For the text-containing cell, return its midpoint in [x, y] coordinate format. 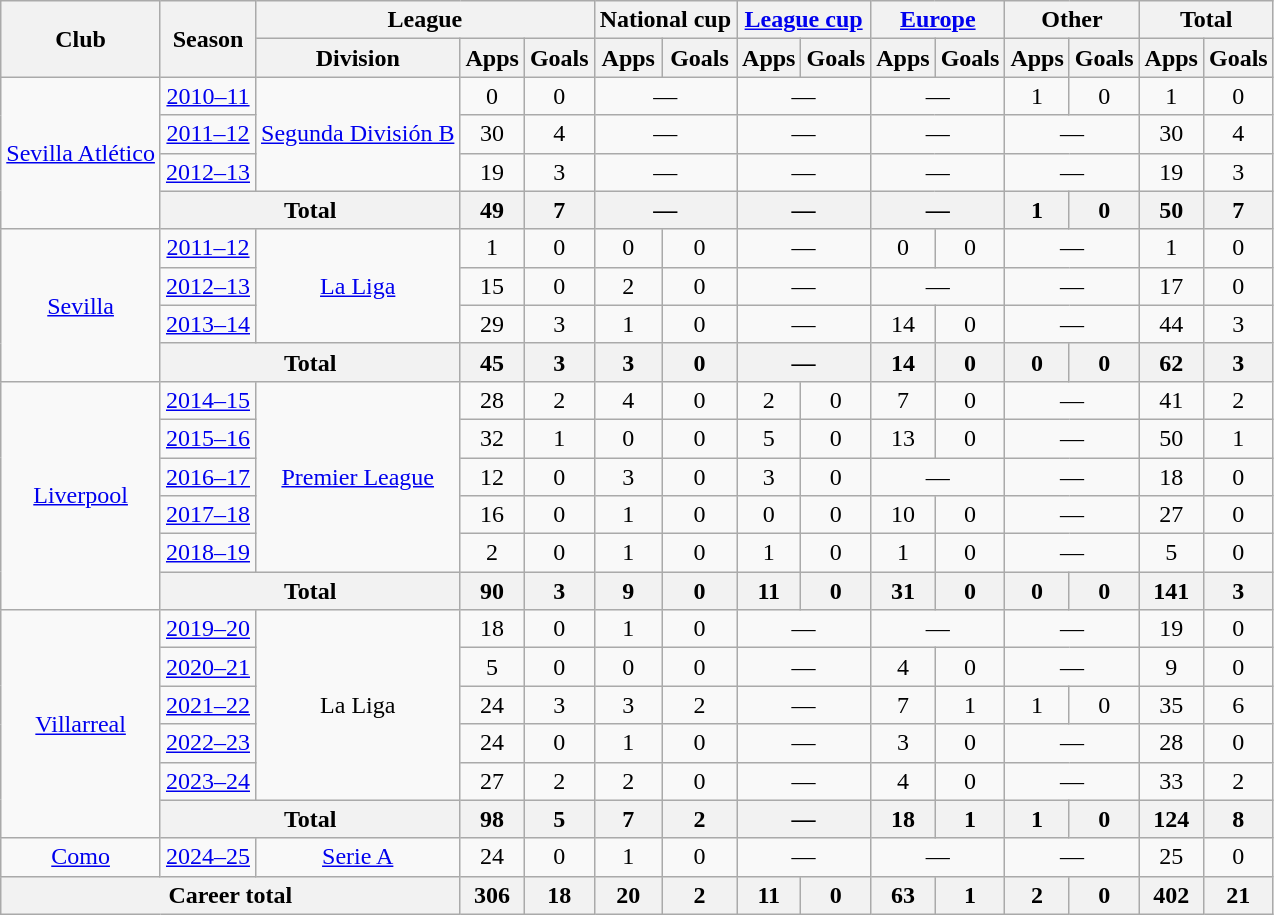
141 [1171, 591]
2010–11 [208, 96]
Segunda División B [358, 134]
Club [81, 39]
Career total [230, 895]
League [426, 20]
2020–21 [208, 667]
17 [1171, 286]
Premier League [358, 476]
Como [81, 857]
49 [492, 210]
25 [1171, 857]
10 [903, 515]
98 [492, 819]
21 [1238, 895]
League cup [804, 20]
44 [1171, 324]
2022–23 [208, 743]
41 [1171, 400]
2023–24 [208, 781]
Liverpool [81, 495]
Sevilla Atlético [81, 153]
402 [1171, 895]
45 [492, 362]
63 [903, 895]
6 [1238, 705]
13 [903, 438]
2019–20 [208, 629]
2016–17 [208, 477]
Serie A [358, 857]
2014–15 [208, 400]
31 [903, 591]
62 [1171, 362]
33 [1171, 781]
Season [208, 39]
16 [492, 515]
2015–16 [208, 438]
National cup [665, 20]
2021–22 [208, 705]
2013–14 [208, 324]
2017–18 [208, 515]
2018–19 [208, 553]
29 [492, 324]
2024–25 [208, 857]
Villarreal [81, 724]
306 [492, 895]
8 [1238, 819]
20 [628, 895]
32 [492, 438]
Other [1072, 20]
Sevilla [81, 305]
35 [1171, 705]
124 [1171, 819]
15 [492, 286]
Division [358, 58]
12 [492, 477]
90 [492, 591]
Europe [938, 20]
